Capture the cell that displays the provided text and extract its [X, Y] central coordinate. 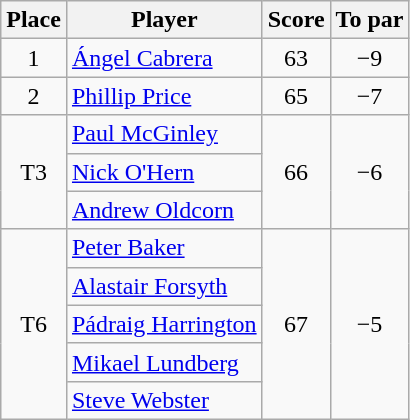
Nick O'Hern [164, 172]
T6 [34, 324]
Pádraig Harrington [164, 324]
T3 [34, 172]
−6 [370, 172]
−7 [370, 96]
−5 [370, 324]
65 [296, 96]
67 [296, 324]
Alastair Forsyth [164, 286]
Steve Webster [164, 400]
Score [296, 20]
Paul McGinley [164, 134]
66 [296, 172]
63 [296, 58]
−9 [370, 58]
Mikael Lundberg [164, 362]
1 [34, 58]
To par [370, 20]
Peter Baker [164, 248]
2 [34, 96]
Ángel Cabrera [164, 58]
Andrew Oldcorn [164, 210]
Place [34, 20]
Player [164, 20]
Phillip Price [164, 96]
